For the text-containing cell, return its midpoint in [X, Y] coordinate format. 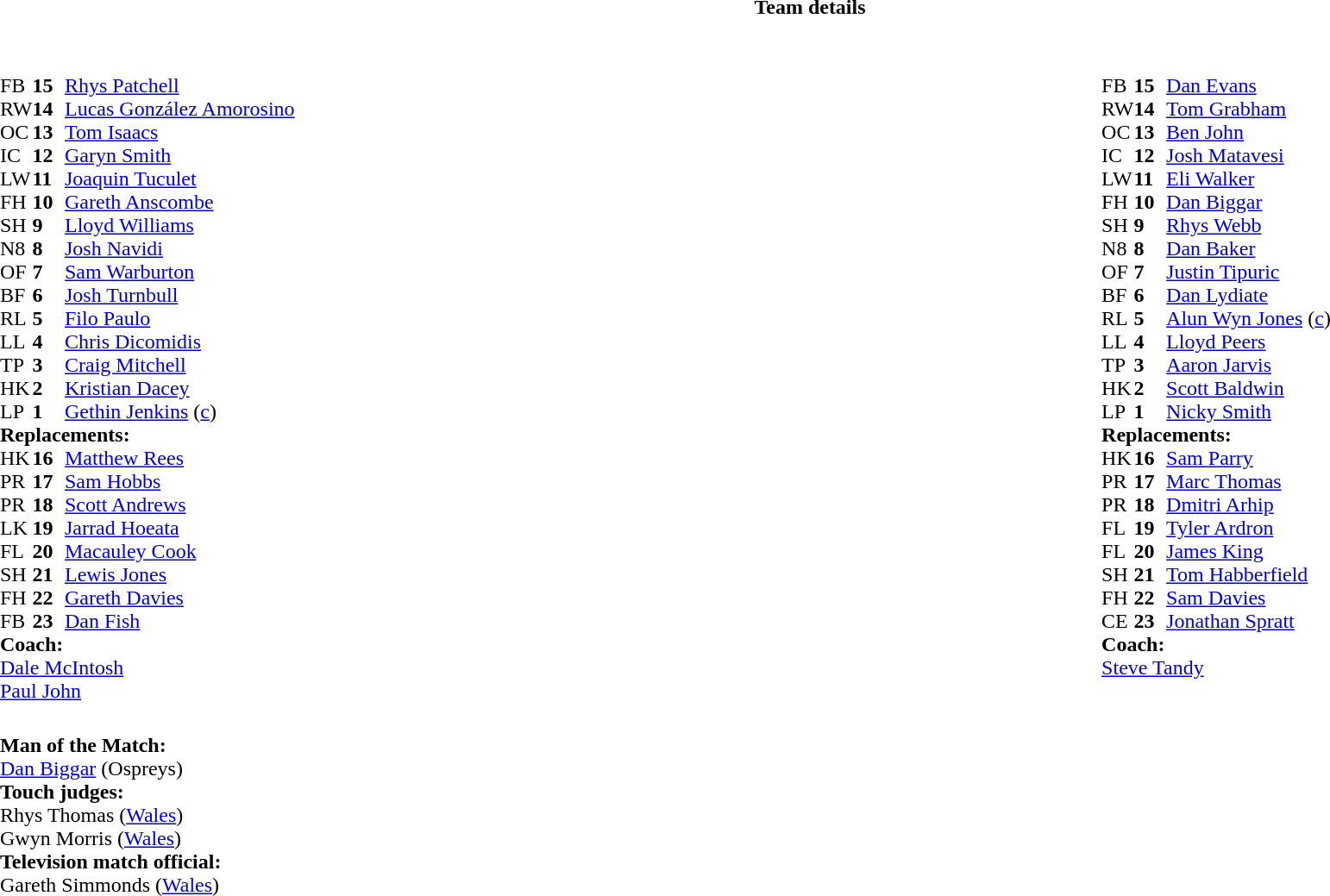
Rhys Patchell [179, 86]
Josh Turnbull [179, 295]
Replacements: [147, 435]
Lloyd Williams [179, 226]
Sam Hobbs [179, 481]
Gethin Jenkins (c) [179, 412]
Coach: [147, 645]
Josh Navidi [179, 248]
Macauley Cook [179, 552]
Dan Fish [179, 621]
Lewis Jones [179, 574]
Gareth Davies [179, 598]
Tom Isaacs [179, 133]
CE [1118, 621]
Gareth Anscombe [179, 202]
Craig Mitchell [179, 366]
Lucas González Amorosino [179, 109]
Jarrad Hoeata [179, 528]
Chris Dicomidis [179, 341]
Garyn Smith [179, 155]
Filo Paulo [179, 319]
Sam Warburton [179, 273]
LK [16, 528]
Scott Andrews [179, 505]
Dale McIntosh Paul John [147, 680]
Joaquin Tuculet [179, 179]
Kristian Dacey [179, 388]
Matthew Rees [179, 459]
